Return the (X, Y) coordinate for the center point of the cell that contains the specified text.  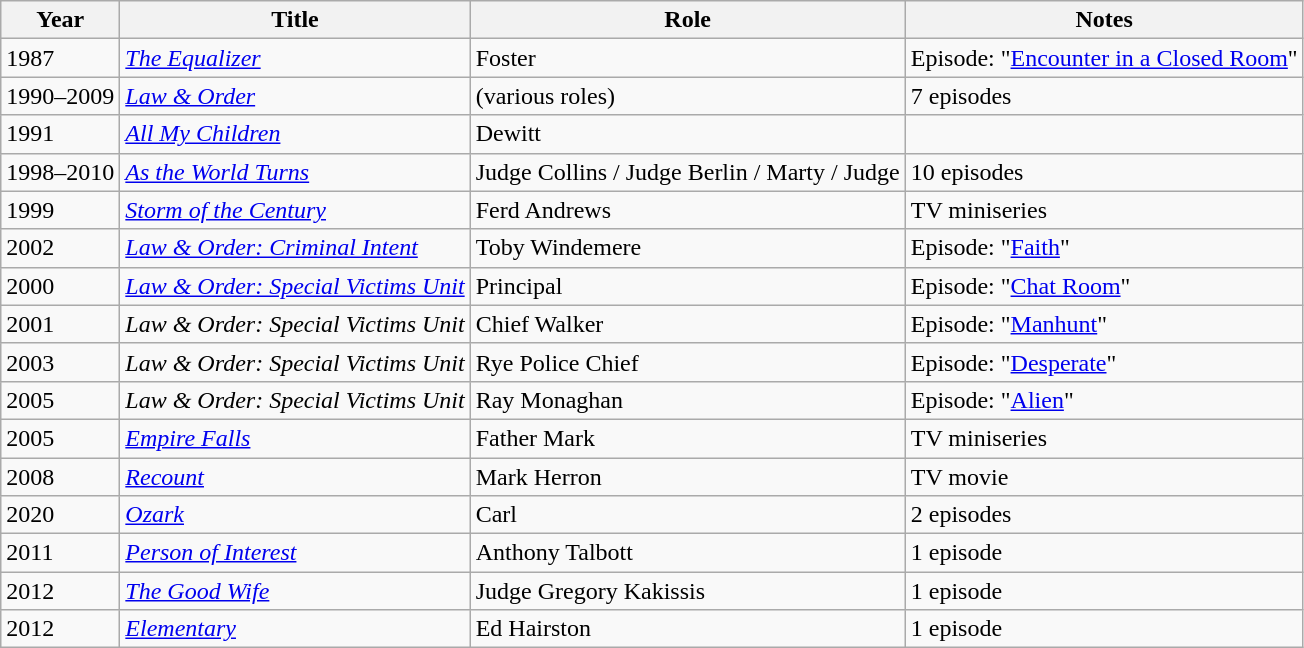
All My Children (295, 134)
Toby Windemere (688, 248)
Notes (1104, 20)
The Good Wife (295, 591)
Title (295, 20)
(various roles) (688, 96)
Ozark (295, 515)
2002 (60, 248)
1999 (60, 210)
1991 (60, 134)
Foster (688, 58)
Mark Herron (688, 477)
As the World Turns (295, 172)
1990–2009 (60, 96)
1987 (60, 58)
2020 (60, 515)
10 episodes (1104, 172)
Anthony Talbott (688, 553)
7 episodes (1104, 96)
Episode: "Manhunt" (1104, 324)
Judge Collins / Judge Berlin / Marty / Judge (688, 172)
Episode: "Encounter in a Closed Room" (1104, 58)
Episode: "Chat Room" (1104, 286)
Episode: "Alien" (1104, 400)
The Equalizer (295, 58)
Episode: "Desperate" (1104, 362)
2000 (60, 286)
1998–2010 (60, 172)
Ferd Andrews (688, 210)
TV movie (1104, 477)
Year (60, 20)
Judge Gregory Kakissis (688, 591)
Elementary (295, 629)
Father Mark (688, 438)
Rye Police Chief (688, 362)
Empire Falls (295, 438)
Role (688, 20)
Recount (295, 477)
Ed Hairston (688, 629)
2001 (60, 324)
Chief Walker (688, 324)
Dewitt (688, 134)
2011 (60, 553)
Storm of the Century (295, 210)
Ray Monaghan (688, 400)
Carl (688, 515)
Law & Order: Criminal Intent (295, 248)
Principal (688, 286)
2 episodes (1104, 515)
Episode: "Faith" (1104, 248)
2008 (60, 477)
Law & Order (295, 96)
Person of Interest (295, 553)
2003 (60, 362)
